Identify which cell holds the provided text, then report its (X, Y) central coordinate. 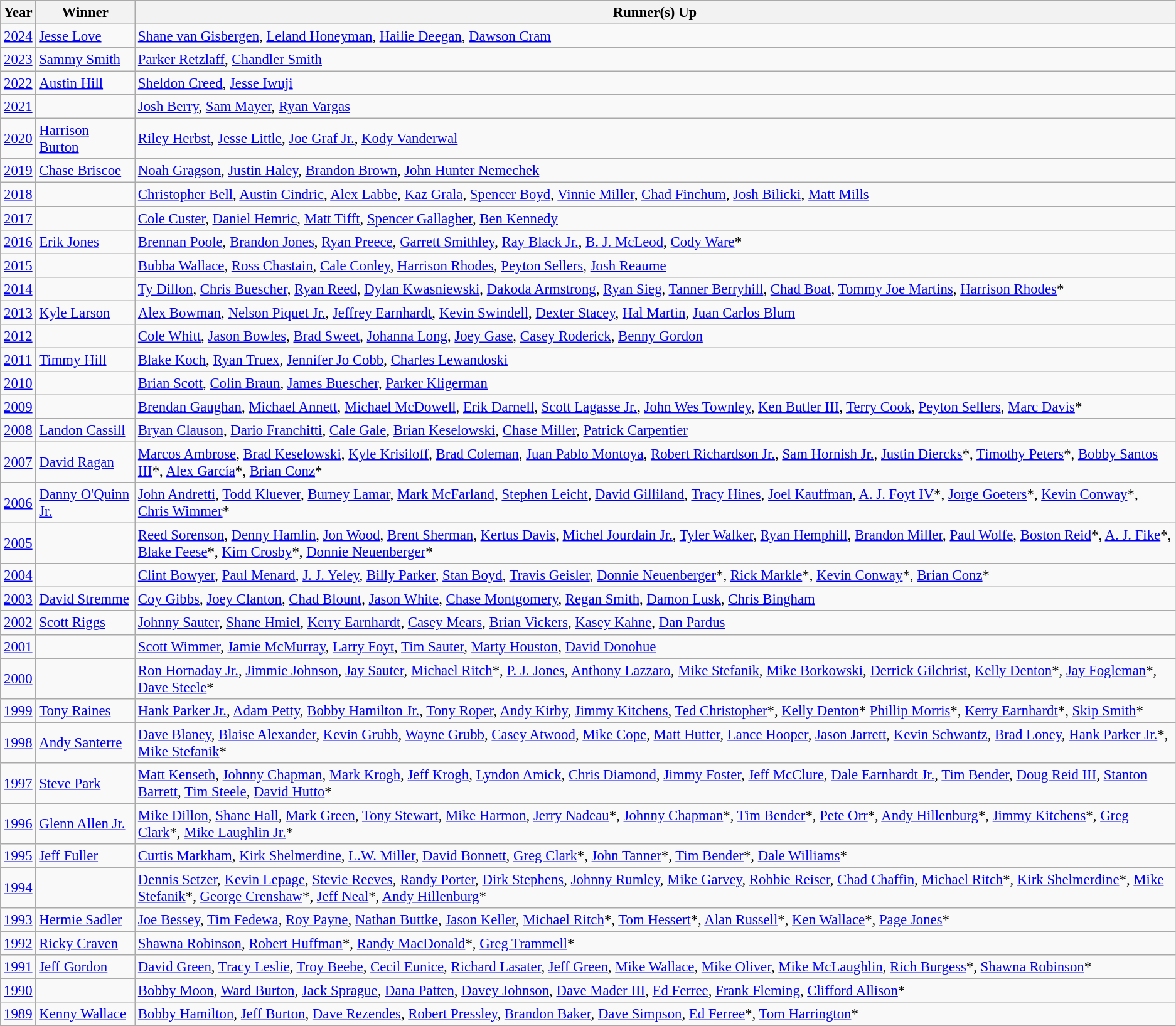
Scott Riggs (85, 623)
Bryan Clauson, Dario Franchitti, Cale Gale, Brian Keselowski, Chase Miller, Patrick Carpentier (655, 430)
Alex Bowman, Nelson Piquet Jr., Jeffrey Earnhardt, Kevin Swindell, Dexter Stacey, Hal Martin, Juan Carlos Blum (655, 313)
Landon Cassill (85, 430)
2022 (18, 83)
Sammy Smith (85, 60)
Christopher Bell, Austin Cindric, Alex Labbe, Kaz Grala, Spencer Boyd, Vinnie Miller, Chad Finchum, Josh Bilicki, Matt Mills (655, 195)
2010 (18, 383)
Clint Bowyer, Paul Menard, J. J. Yeley, Billy Parker, Stan Boyd, Travis Geisler, Donnie Neuenberger*, Rick Markle*, Kevin Conway*, Brian Conz* (655, 575)
Winner (85, 13)
Harrison Burton (85, 139)
Kyle Larson (85, 313)
2011 (18, 360)
Jesse Love (85, 36)
2018 (18, 195)
Steve Park (85, 783)
Josh Berry, Sam Mayer, Ryan Vargas (655, 107)
Runner(s) Up (655, 13)
2008 (18, 430)
2001 (18, 646)
Austin Hill (85, 83)
1997 (18, 783)
2015 (18, 265)
Bobby Moon, Ward Burton, Jack Sprague, Dana Patten, Davey Johnson, Dave Mader III, Ed Ferree, Frank Fleming, Clifford Allison* (655, 991)
2023 (18, 60)
David Ragan (85, 463)
2000 (18, 679)
Bubba Wallace, Ross Chastain, Cale Conley, Harrison Rhodes, Peyton Sellers, Josh Reaume (655, 265)
Cole Whitt, Jason Bowles, Brad Sweet, Johanna Long, Joey Gase, Casey Roderick, Benny Gordon (655, 336)
Sheldon Creed, Jesse Iwuji (655, 83)
2020 (18, 139)
Jeff Gordon (85, 967)
Brennan Poole, Brandon Jones, Ryan Preece, Garrett Smithley, Ray Black Jr., B. J. McLeod, Cody Ware* (655, 242)
Chase Briscoe (85, 171)
Hermie Sadler (85, 920)
2014 (18, 289)
1994 (18, 887)
1992 (18, 944)
2005 (18, 543)
Kenny Wallace (85, 1014)
2007 (18, 463)
Glenn Allen Jr. (85, 823)
2021 (18, 107)
1995 (18, 856)
2003 (18, 599)
Brian Scott, Colin Braun, James Buescher, Parker Kligerman (655, 383)
Riley Herbst, Jesse Little, Joe Graf Jr., Kody Vanderwal (655, 139)
Erik Jones (85, 242)
Bobby Hamilton, Jeff Burton, Dave Rezendes, Robert Pressley, Brandon Baker, Dave Simpson, Ed Ferree*, Tom Harrington* (655, 1014)
1999 (18, 710)
David Stremme (85, 599)
2017 (18, 218)
Blake Koch, Ryan Truex, Jennifer Jo Cobb, Charles Lewandoski (655, 360)
Noah Gragson, Justin Haley, Brandon Brown, John Hunter Nemechek (655, 171)
1996 (18, 823)
2024 (18, 36)
Cole Custer, Daniel Hemric, Matt Tifft, Spencer Gallagher, Ben Kennedy (655, 218)
Coy Gibbs, Joey Clanton, Chad Blount, Jason White, Chase Montgomery, Regan Smith, Damon Lusk, Chris Bingham (655, 599)
Shane van Gisbergen, Leland Honeyman, Hailie Deegan, Dawson Cram (655, 36)
Parker Retzlaff, Chandler Smith (655, 60)
2013 (18, 313)
Andy Santerre (85, 743)
2004 (18, 575)
Johnny Sauter, Shane Hmiel, Kerry Earnhardt, Casey Mears, Brian Vickers, Kasey Kahne, Dan Pardus (655, 623)
1989 (18, 1014)
1991 (18, 967)
1990 (18, 991)
1993 (18, 920)
2009 (18, 407)
Joe Bessey, Tim Fedewa, Roy Payne, Nathan Buttke, Jason Keller, Michael Ritch*, Tom Hessert*, Alan Russell*, Ken Wallace*, Page Jones* (655, 920)
2016 (18, 242)
Timmy Hill (85, 360)
Scott Wimmer, Jamie McMurray, Larry Foyt, Tim Sauter, Marty Houston, David Donohue (655, 646)
Year (18, 13)
Jeff Fuller (85, 856)
2006 (18, 503)
2012 (18, 336)
Danny O'Quinn Jr. (85, 503)
Shawna Robinson, Robert Huffman*, Randy MacDonald*, Greg Trammell* (655, 944)
Curtis Markham, Kirk Shelmerdine, L.W. Miller, David Bonnett, Greg Clark*, John Tanner*, Tim Bender*, Dale Williams* (655, 856)
2002 (18, 623)
2019 (18, 171)
1998 (18, 743)
Ricky Craven (85, 944)
Tony Raines (85, 710)
